Determine the (x, y) coordinate at the center of the cell enclosing the given text.  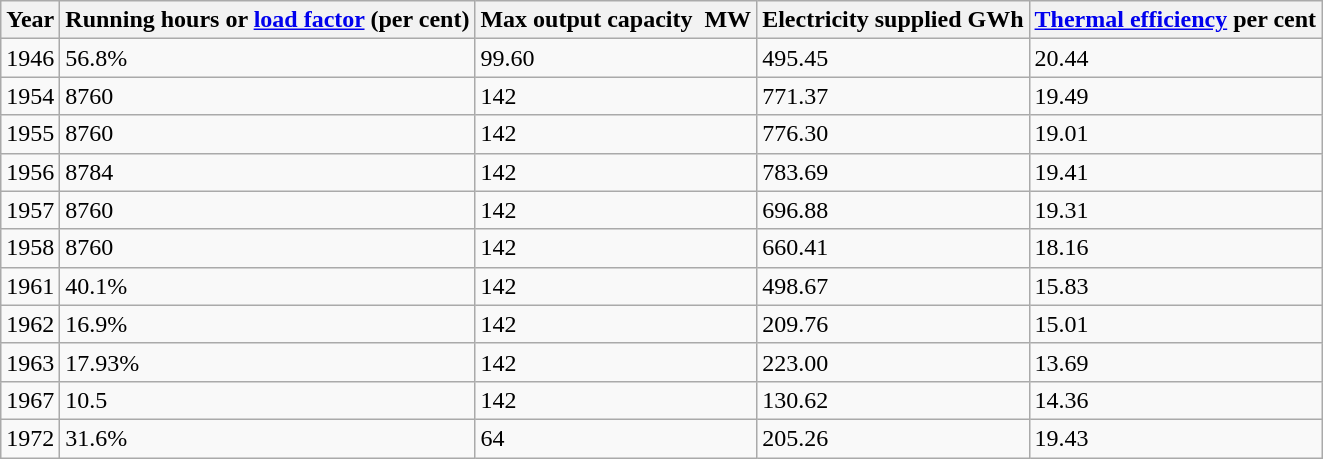
1961 (30, 286)
771.37 (893, 96)
1962 (30, 324)
20.44 (1176, 58)
660.41 (893, 248)
15.83 (1176, 286)
Electricity supplied GWh (893, 20)
130.62 (893, 400)
Thermal efficiency per cent (1176, 20)
8784 (268, 172)
1967 (30, 400)
783.69 (893, 172)
56.8% (268, 58)
776.30 (893, 134)
19.43 (1176, 438)
16.9% (268, 324)
14.36 (1176, 400)
209.76 (893, 324)
31.6% (268, 438)
17.93% (268, 362)
223.00 (893, 362)
1946 (30, 58)
15.01 (1176, 324)
1955 (30, 134)
40.1% (268, 286)
19.31 (1176, 210)
1957 (30, 210)
Year (30, 20)
1958 (30, 248)
1972 (30, 438)
10.5 (268, 400)
19.01 (1176, 134)
18.16 (1176, 248)
1954 (30, 96)
Running hours or load factor (per cent) (268, 20)
1956 (30, 172)
Max output capacity MW (616, 20)
99.60 (616, 58)
495.45 (893, 58)
64 (616, 438)
498.67 (893, 286)
205.26 (893, 438)
19.41 (1176, 172)
19.49 (1176, 96)
13.69 (1176, 362)
1963 (30, 362)
696.88 (893, 210)
